Identify which cell holds the provided text, then report its [x, y] central coordinate. 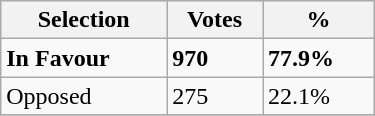
Votes [215, 20]
22.1% [319, 96]
970 [215, 58]
77.9% [319, 58]
% [319, 20]
275 [215, 96]
In Favour [84, 58]
Selection [84, 20]
Opposed [84, 96]
